Find where the given text appears and provide that cell's center as [x, y] coordinate. 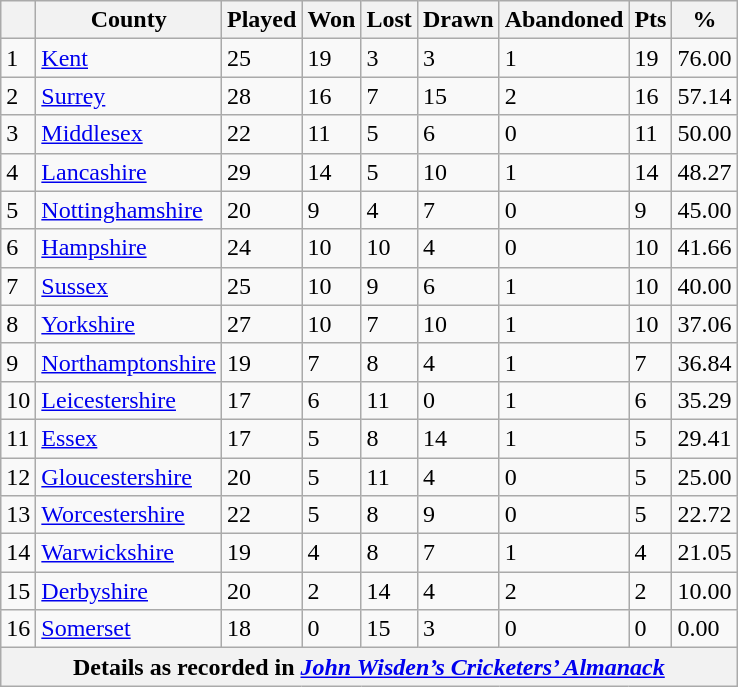
Played [262, 20]
Abandoned [564, 20]
Middlesex [129, 134]
18 [262, 629]
Somerset [129, 629]
Hampshire [129, 248]
Worcestershire [129, 515]
Pts [650, 20]
76.00 [704, 58]
Won [332, 20]
13 [18, 515]
21.05 [704, 553]
0.00 [704, 629]
County [129, 20]
48.27 [704, 172]
Lost [389, 20]
Sussex [129, 286]
Leicestershire [129, 400]
Warwickshire [129, 553]
22.72 [704, 515]
Details as recorded in John Wisden’s Cricketers’ Almanack [369, 667]
41.66 [704, 248]
Lancashire [129, 172]
10.00 [704, 591]
35.29 [704, 400]
36.84 [704, 362]
40.00 [704, 286]
% [704, 20]
24 [262, 248]
Northamptonshire [129, 362]
Derbyshire [129, 591]
Essex [129, 438]
12 [18, 477]
Drawn [458, 20]
29.41 [704, 438]
57.14 [704, 96]
27 [262, 324]
37.06 [704, 324]
Surrey [129, 96]
Nottinghamshire [129, 210]
50.00 [704, 134]
28 [262, 96]
45.00 [704, 210]
Yorkshire [129, 324]
Kent [129, 58]
25.00 [704, 477]
29 [262, 172]
Gloucestershire [129, 477]
